Search for the cell housing the specified text and yield its (X, Y) center coordinate. 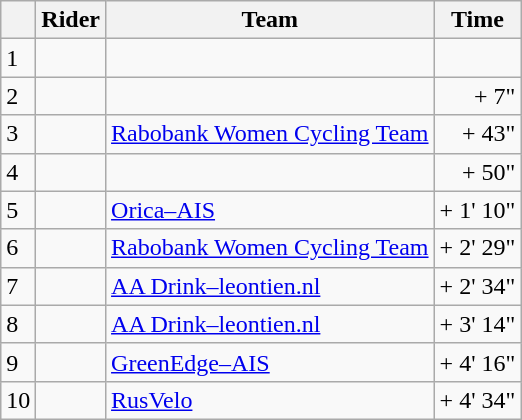
+ 1' 10" (478, 210)
Rider (71, 20)
10 (18, 400)
+ 50" (478, 172)
2 (18, 96)
5 (18, 210)
+ 43" (478, 134)
+ 3' 14" (478, 324)
+ 2' 34" (478, 286)
8 (18, 324)
4 (18, 172)
+ 4' 34" (478, 400)
6 (18, 248)
+ 2' 29" (478, 248)
+ 4' 16" (478, 362)
Team (270, 20)
+ 7" (478, 96)
Orica–AIS (270, 210)
3 (18, 134)
RusVelo (270, 400)
1 (18, 58)
GreenEdge–AIS (270, 362)
9 (18, 362)
7 (18, 286)
Time (478, 20)
